Detect which cell encompasses the target text, then output its (X, Y) center coordinate. 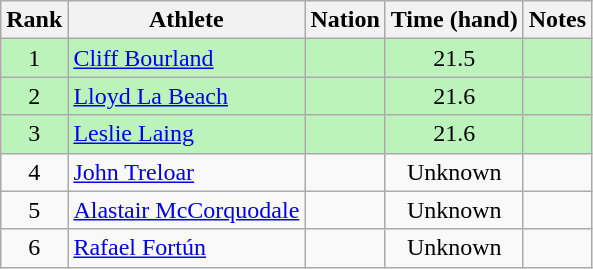
John Treloar (186, 172)
Athlete (186, 20)
Rafael Fortún (186, 248)
6 (34, 248)
Nation (345, 20)
Rank (34, 20)
Notes (557, 20)
1 (34, 58)
3 (34, 134)
Cliff Bourland (186, 58)
5 (34, 210)
4 (34, 172)
Time (hand) (454, 20)
Leslie Laing (186, 134)
Alastair McCorquodale (186, 210)
21.5 (454, 58)
Lloyd La Beach (186, 96)
2 (34, 96)
